Return (X, Y) of the center of cell containing provided text 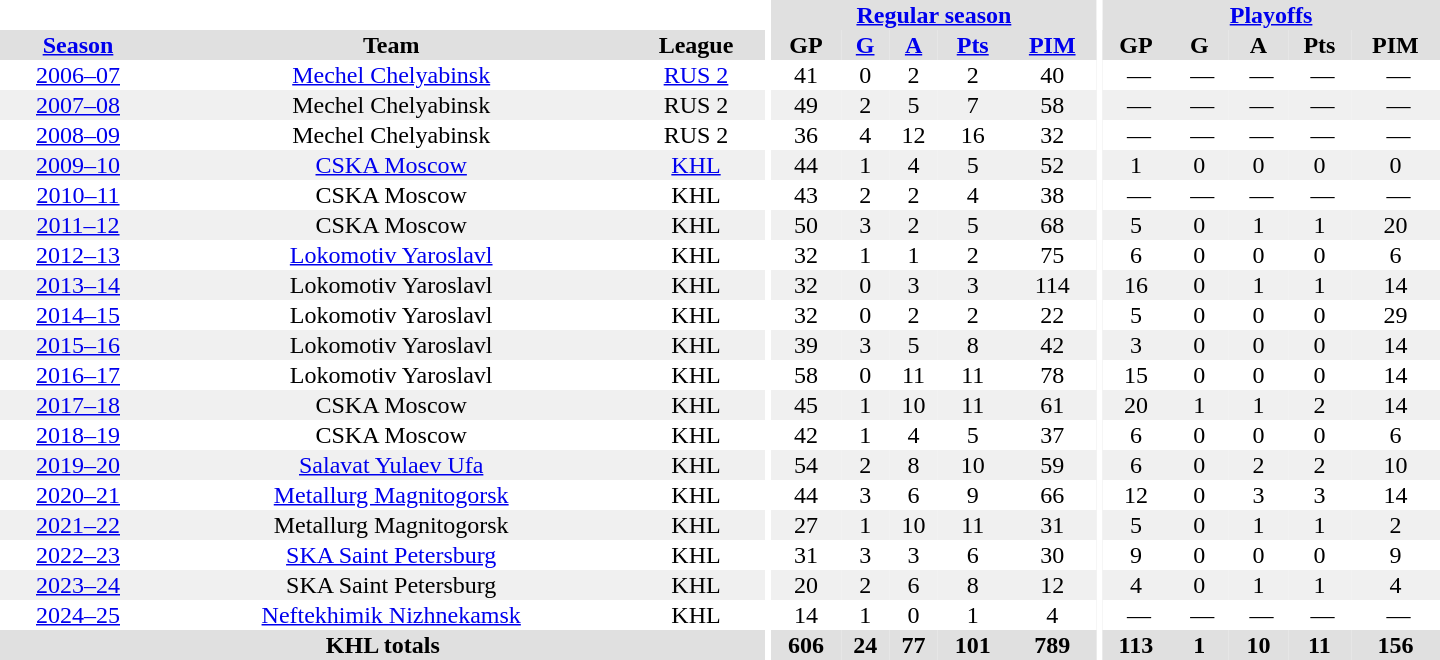
24 (865, 645)
15 (1136, 375)
29 (1396, 315)
2009–10 (78, 165)
36 (806, 135)
2012–13 (78, 255)
2013–14 (78, 285)
2011–12 (78, 225)
KHL totals (383, 645)
2023–24 (78, 585)
40 (1052, 75)
606 (806, 645)
2008–09 (78, 135)
2018–19 (78, 435)
52 (1052, 165)
2007–08 (78, 105)
Playoffs (1271, 15)
114 (1052, 285)
54 (806, 465)
2017–18 (78, 405)
789 (1052, 645)
Season (78, 45)
50 (806, 225)
2014–15 (78, 315)
39 (806, 345)
68 (1052, 225)
59 (1052, 465)
2019–20 (78, 465)
66 (1052, 495)
49 (806, 105)
Neftekhimik Nizhnekamsk (391, 615)
101 (973, 645)
37 (1052, 435)
113 (1136, 645)
43 (806, 195)
League (696, 45)
2022–23 (78, 555)
27 (806, 525)
2015–16 (78, 345)
75 (1052, 255)
2016–17 (78, 375)
22 (1052, 315)
78 (1052, 375)
30 (1052, 555)
38 (1052, 195)
Salavat Yulaev Ufa (391, 465)
2006–07 (78, 75)
156 (1396, 645)
41 (806, 75)
2020–21 (78, 495)
2021–22 (78, 525)
2010–11 (78, 195)
Team (391, 45)
7 (973, 105)
2024–25 (78, 615)
45 (806, 405)
77 (913, 645)
Regular season (934, 15)
61 (1052, 405)
